Output the [x, y] coordinate of the center of the cell containing the given text.  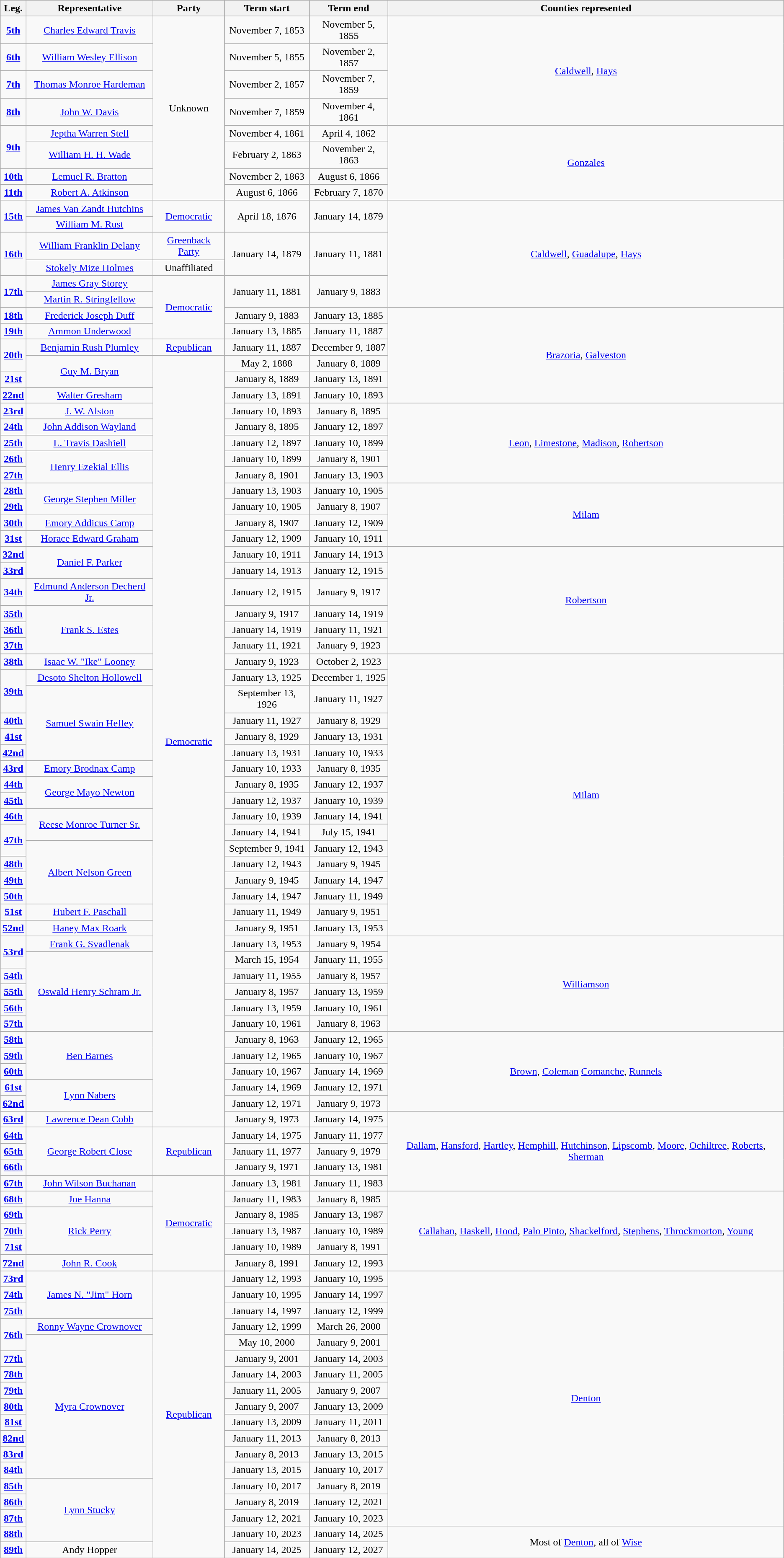
18th [13, 315]
25th [13, 443]
Samuel Swain Hefley [90, 723]
Desoto Shelton Hollowell [90, 677]
December 1, 1925 [348, 677]
March 26, 2000 [348, 1327]
Lynn Stucky [90, 1510]
49th [13, 880]
6th [13, 57]
Hubert F. Paschall [90, 912]
70th [13, 1231]
Lemuel R. Bratton [90, 176]
Term end [348, 8]
Frank G. Svadlenak [90, 944]
83rd [13, 1454]
Greenback Party [188, 245]
Martin R. Stringfellow [90, 300]
James N. "Jim" Horn [90, 1294]
Thomas Monroe Hardeman [90, 85]
Frank S. Estes [90, 630]
87th [13, 1518]
Benjamin Rush Plumley [90, 347]
64th [13, 1135]
47th [13, 840]
Joe Hanna [90, 1199]
January 9, 1954 [348, 944]
27th [13, 475]
William Franklin Delany [90, 245]
8th [13, 111]
46th [13, 816]
Leg. [13, 8]
59th [13, 1055]
10th [13, 176]
George Robert Close [90, 1151]
88th [13, 1534]
55th [13, 992]
Denton [586, 1398]
9th [13, 147]
Williamson [586, 984]
85th [13, 1486]
George Mayo Newton [90, 792]
44th [13, 784]
72nd [13, 1263]
45th [13, 801]
Isaac W. "Ike" Looney [90, 661]
17th [13, 292]
May 10, 2000 [267, 1343]
66th [13, 1167]
Rick Perry [90, 1231]
22nd [13, 395]
Daniel F. Parker [90, 563]
January 13, 1925 [267, 677]
February 7, 1870 [348, 192]
82nd [13, 1438]
Brazoria, Galveston [586, 355]
35th [13, 614]
80th [13, 1406]
L. Travis Dashiell [90, 443]
23rd [13, 411]
Frederick Joseph Duff [90, 315]
78th [13, 1375]
Horace Edward Graham [90, 539]
63rd [13, 1119]
60th [13, 1072]
Myra Crownover [90, 1407]
77th [13, 1359]
54th [13, 976]
Walter Gresham [90, 395]
Gonzales [586, 163]
Oswald Henry Schram Jr. [90, 992]
September 13, 1926 [267, 699]
January 9, 1971 [267, 1167]
Brown, Coleman Comanche, Runnels [586, 1071]
Lawrence Dean Cobb [90, 1119]
81st [13, 1422]
Emory Addicus Camp [90, 522]
75th [13, 1311]
William M. Rust [90, 224]
58th [13, 1039]
Reese Monroe Turner Sr. [90, 824]
Callahan, Haskell, Hood, Palo Pinto, Shackelford, Stephens, Throckmorton, Young [586, 1231]
65th [13, 1151]
19th [13, 331]
7th [13, 85]
Unknown [188, 109]
Edmund Anderson Decherd Jr. [90, 592]
January 11, 2011 [348, 1422]
39th [13, 691]
April 18, 1876 [267, 216]
34th [13, 592]
Caldwell, Guadalupe, Hays [586, 254]
29th [13, 506]
Unaffiliated [188, 268]
61st [13, 1088]
December 9, 1887 [348, 347]
Jeptha Warren Stell [90, 133]
5th [13, 30]
15th [13, 216]
74th [13, 1294]
March 15, 1954 [267, 960]
33rd [13, 571]
Term start [267, 8]
Counties represented [586, 8]
Henry Ezekial Ellis [90, 467]
James Gray Storey [90, 284]
Albert Nelson Green [90, 872]
69th [13, 1215]
36th [13, 630]
21st [13, 379]
32nd [13, 555]
John W. Davis [90, 111]
Dallam, Hansford, Hartley, Hemphill, Hutchinson, Lipscomb, Moore, Ochiltree, Roberts, Sherman [586, 1151]
43rd [13, 768]
31st [13, 539]
William H. H. Wade [90, 155]
42nd [13, 752]
Andy Hopper [90, 1550]
20th [13, 355]
41st [13, 736]
Ben Barnes [90, 1055]
57th [13, 1023]
Emory Brodnax Camp [90, 768]
62nd [13, 1103]
April 4, 1862 [348, 133]
November 7, 1853 [267, 30]
Leon, Limestone, Madison, Robertson [586, 443]
24th [13, 427]
28th [13, 491]
William Wesley Ellison [90, 57]
Ammon Underwood [90, 331]
51st [13, 912]
16th [13, 254]
89th [13, 1550]
11th [13, 192]
56th [13, 1008]
76th [13, 1335]
84th [13, 1470]
John R. Cook [90, 1263]
George Stephen Miller [90, 499]
86th [13, 1502]
Ronny Wayne Crownover [90, 1327]
Robert A. Atkinson [90, 192]
May 2, 1888 [267, 363]
68th [13, 1199]
October 2, 1923 [348, 661]
26th [13, 459]
Lynn Nabers [90, 1096]
September 9, 1941 [267, 848]
48th [13, 864]
John Addison Wayland [90, 427]
Party [188, 8]
January 12, 2027 [348, 1550]
J. W. Alston [90, 411]
50th [13, 896]
January 9, 1979 [348, 1151]
Stokely Mize Holmes [90, 268]
40th [13, 721]
Charles Edward Travis [90, 30]
Most of Denton, all of Wise [586, 1542]
71st [13, 1247]
Robertson [586, 600]
John Wilson Buchanan [90, 1183]
Haney Max Roark [90, 928]
January 11, 2013 [267, 1438]
73rd [13, 1279]
Caldwell, Hays [586, 71]
38th [13, 661]
Guy M. Bryan [90, 371]
July 15, 1941 [348, 832]
53rd [13, 952]
79th [13, 1390]
February 2, 1863 [267, 155]
37th [13, 646]
Representative [90, 8]
67th [13, 1183]
30th [13, 522]
James Van Zandt Hutchins [90, 208]
52nd [13, 928]
